From the cell containing the given text, extract its center point as (x, y) coordinate. 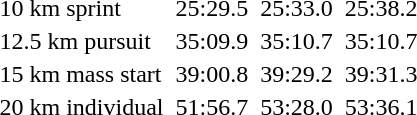
39:00.8 (212, 74)
39:29.2 (297, 74)
35:10.7 (297, 41)
35:09.9 (212, 41)
